Provide the [x, y] coordinate of the cell's center where the given text is located.  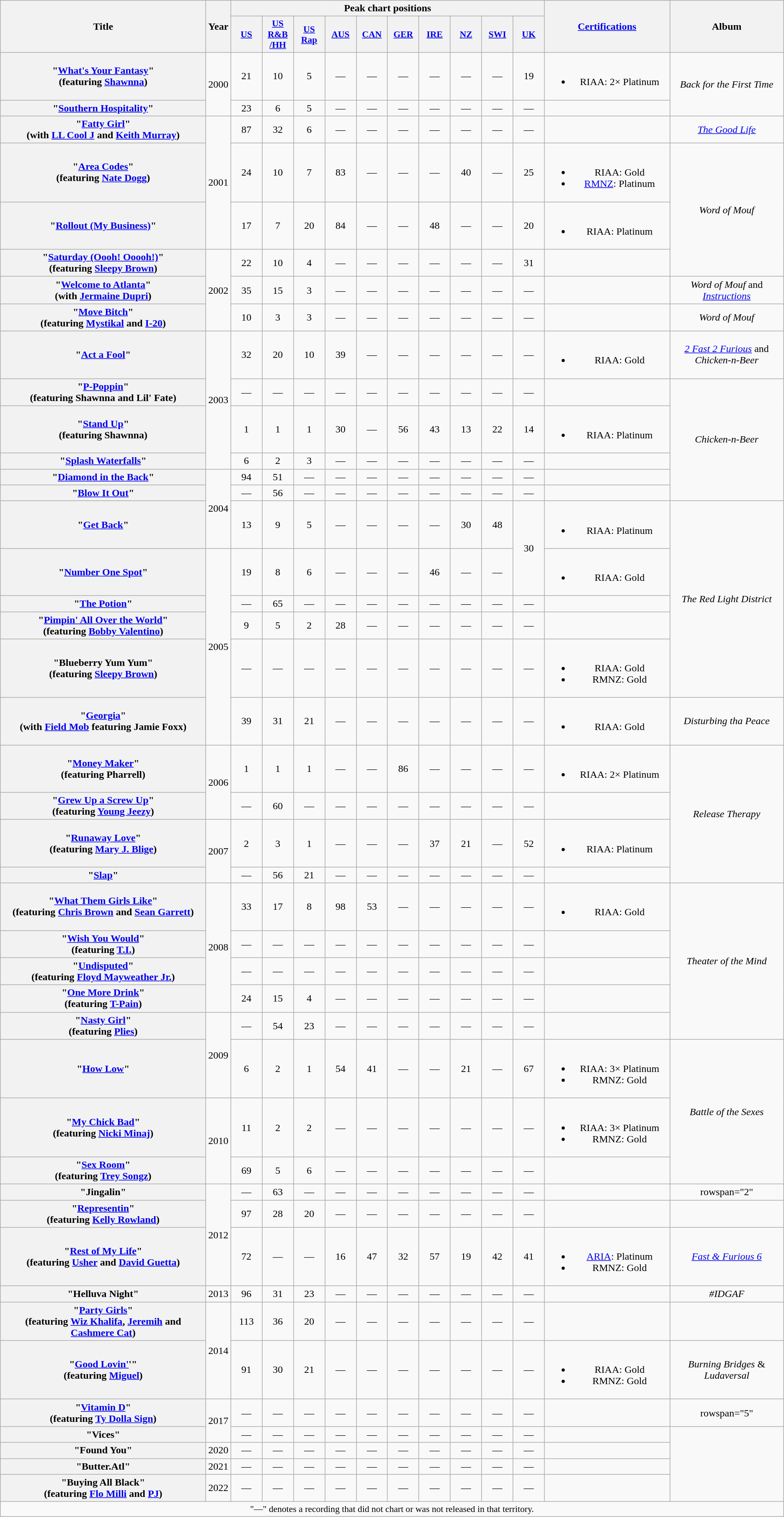
"My Chick Bad"(featuring Nicki Minaj) [103, 1127]
97 [246, 1214]
2002 [219, 290]
14 [529, 429]
"Welcome to Atlanta"(with Jermaine Dupri) [103, 290]
Battle of the Sexes [727, 1111]
57 [435, 1257]
94 [246, 477]
2007 [219, 852]
The Red Light District [727, 599]
AUS [341, 34]
"Act a Fool" [103, 355]
CAN [372, 34]
SWI [498, 34]
USR&B/HH [278, 34]
rowspan="5" [727, 1413]
"Good Lovin''"(featuring Miguel) [103, 1370]
"Southern Hospitality" [103, 108]
"Georgia"(with Field Mob featuring Jamie Foxx) [103, 722]
"Undisputed"(featuring Floyd Mayweather Jr.) [103, 971]
"Buying All Black"(featuring Flo Milli and PJ) [103, 1488]
"Vitamin D"(featuring Ty Dolla Sign) [103, 1413]
"Vices" [103, 1434]
2014 [219, 1351]
"Stand Up"(featuring Shawnna) [103, 429]
35 [246, 290]
Chicken-n-Beer [727, 440]
Certifications [607, 27]
RIAA: GoldRMNZ: Platinum [607, 173]
The Good Life [727, 130]
"Pimpin' All Over the World"(featuring Bobby Valentino) [103, 625]
16 [341, 1257]
"Saturday (Oooh! Ooooh!)"(featuring Sleepy Brown) [103, 263]
"What's Your Fantasy"(featuring Shawnna) [103, 76]
42 [498, 1257]
"Number One Spot" [103, 572]
2008 [219, 947]
86 [403, 769]
Word of Mouf and Instructions [727, 290]
Year [219, 27]
"Helluva Night" [103, 1294]
43 [435, 429]
63 [278, 1192]
"—" denotes a recording that did not chart or was not released in that territory. [392, 1509]
"Diamond in the Back" [103, 477]
51 [278, 477]
83 [341, 173]
"Nasty Girl"(featuring Plies) [103, 1026]
36 [278, 1321]
Release Therapy [727, 814]
2012 [219, 1235]
Title [103, 27]
"Grew Up a Screw Up"(featuring Young Jeezy) [103, 806]
11 [246, 1127]
"Get Back" [103, 525]
2022 [219, 1488]
Burning Bridges & Ludaversal [727, 1370]
2010 [219, 1141]
"How Low" [103, 1069]
UK [529, 34]
"The Potion" [103, 603]
Peak chart positions [388, 8]
"Fatty Girl"(with LL Cool J and Keith Murray) [103, 130]
"Sex Room"(featuring Trey Songz) [103, 1170]
"Rollout (My Business)" [103, 225]
2006 [219, 782]
ARIA: PlatinumRMNZ: Gold [607, 1257]
"Runaway Love"(featuring Mary J. Blige) [103, 843]
33 [246, 907]
NZ [466, 34]
IRE [435, 34]
"Slap" [103, 875]
2004 [219, 509]
37 [435, 843]
47 [372, 1257]
2000 [219, 84]
"Area Codes"(featuring Nate Dogg) [103, 173]
"Jingalin" [103, 1192]
"P-Poppin"(featuring Shawnna and Lil' Fate) [103, 392]
40 [466, 173]
USRap [309, 34]
Back for the First Time [727, 84]
98 [341, 907]
rowspan="2" [727, 1192]
2021 [219, 1466]
2005 [219, 646]
"Wish You Would"(featuring T.I.) [103, 944]
"One More Drink"(featuring T-Pain) [103, 998]
91 [246, 1370]
25 [529, 173]
Album [727, 27]
"Blueberry Yum Yum"(featuring Sleepy Brown) [103, 668]
#IDGAF [727, 1294]
69 [246, 1170]
2020 [219, 1450]
2003 [219, 400]
"What Them Girls Like"(featuring Chris Brown and Sean Garrett) [103, 907]
"Found You" [103, 1450]
65 [278, 603]
Disturbing tha Peace [727, 722]
"Butter.Atl" [103, 1466]
113 [246, 1321]
2001 [219, 183]
GER [403, 34]
"Representin"(featuring Kelly Rowland) [103, 1214]
2013 [219, 1294]
"Splash Waterfalls" [103, 461]
Fast & Furious 6 [727, 1257]
"Blow It Out" [103, 493]
67 [529, 1069]
2 Fast 2 Furious and Chicken-n-Beer [727, 355]
53 [372, 907]
"Party Girls"(featuring Wiz Khalifa, Jeremih and Cashmere Cat) [103, 1321]
"Move Bitch"(featuring Mystikal and I-20) [103, 318]
46 [435, 572]
US [246, 34]
84 [341, 225]
Theater of the Mind [727, 961]
2009 [219, 1055]
72 [246, 1257]
"Money Maker"(featuring Pharrell) [103, 769]
60 [278, 806]
"Rest of My Life"(featuring Usher and David Guetta) [103, 1257]
2017 [219, 1421]
87 [246, 130]
52 [529, 843]
96 [246, 1294]
